Return the [x, y] coordinate for the center point of the cell that contains the specified text.  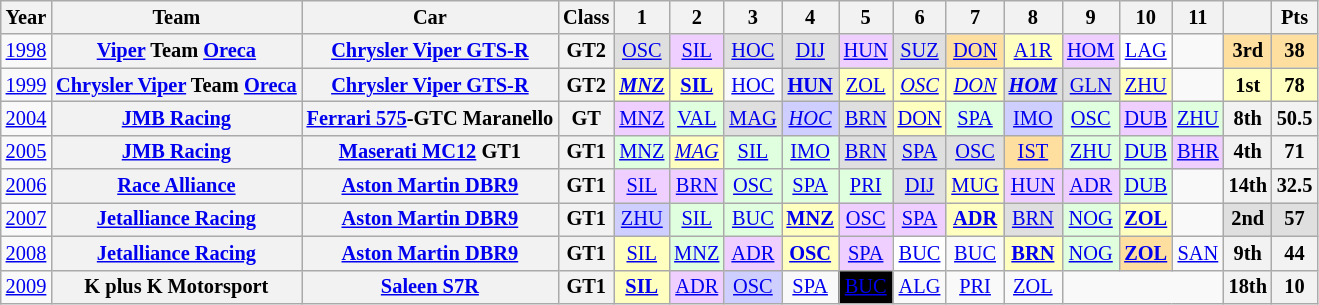
4th [1248, 152]
6 [920, 17]
IST [1033, 152]
18th [1248, 287]
Team [176, 17]
3rd [1248, 51]
44 [1294, 253]
9th [1248, 253]
8 [1033, 17]
3 [752, 17]
5 [866, 17]
Year [26, 17]
4 [810, 17]
VAL [696, 118]
Race Alliance [176, 186]
8th [1248, 118]
LAG [1146, 51]
SUZ [920, 51]
2005 [26, 152]
2nd [1248, 219]
1999 [26, 85]
MUG [974, 186]
57 [1294, 219]
A1R [1033, 51]
2004 [26, 118]
1 [642, 17]
14th [1248, 186]
GT [586, 118]
78 [1294, 85]
Ferrari 575-GTC Maranello [430, 118]
2007 [26, 219]
Pts [1294, 17]
9 [1090, 17]
BHR [1198, 152]
GLN [1090, 85]
50.5 [1294, 118]
2009 [26, 287]
38 [1294, 51]
K plus K Motorsport [176, 287]
7 [974, 17]
Car [430, 17]
32.5 [1294, 186]
ALG [920, 287]
71 [1294, 152]
Saleen S7R [430, 287]
Class [586, 17]
SAN [1198, 253]
Maserati MC12 GT1 [430, 152]
2 [696, 17]
1st [1248, 85]
Viper Team Oreca [176, 51]
2006 [26, 186]
2008 [26, 253]
1998 [26, 51]
11 [1198, 17]
Chrysler Viper Team Oreca [176, 85]
